For the text-containing cell, return its midpoint in (x, y) coordinate format. 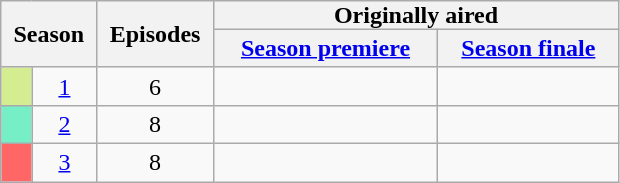
Season finale (528, 48)
Season (49, 34)
6 (155, 86)
Season premiere (326, 48)
3 (64, 162)
Originally aired (416, 15)
Episodes (155, 34)
1 (64, 86)
2 (64, 124)
